For the text-containing cell, return its midpoint in [X, Y] coordinate format. 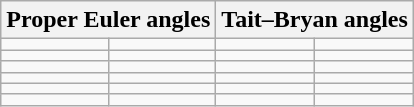
Tait–Bryan angles [315, 20]
Proper Euler angles [108, 20]
